Scan for the cell matching the given text and deliver its [X, Y] coordinate at center. 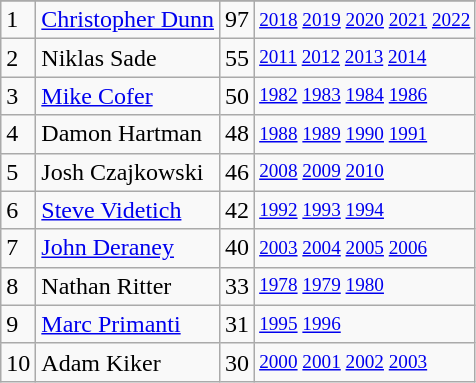
1978 1979 1980 [365, 286]
1982 1983 1984 1986 [365, 96]
2 [18, 58]
30 [238, 362]
10 [18, 362]
48 [238, 134]
2000 2001 2002 2003 [365, 362]
97 [238, 20]
55 [238, 58]
40 [238, 248]
46 [238, 172]
5 [18, 172]
2003 2004 2005 2006 [365, 248]
9 [18, 324]
6 [18, 210]
1 [18, 20]
Damon Hartman [128, 134]
John Deraney [128, 248]
8 [18, 286]
1995 1996 [365, 324]
Marc Primanti [128, 324]
42 [238, 210]
Nathan Ritter [128, 286]
3 [18, 96]
31 [238, 324]
Steve Videtich [128, 210]
Adam Kiker [128, 362]
1992 1993 1994 [365, 210]
Christopher Dunn [128, 20]
33 [238, 286]
Niklas Sade [128, 58]
2018 2019 2020 2021 2022 [365, 20]
4 [18, 134]
50 [238, 96]
Mike Cofer [128, 96]
7 [18, 248]
Josh Czajkowski [128, 172]
2011 2012 2013 2014 [365, 58]
1988 1989 1990 1991 [365, 134]
2008 2009 2010 [365, 172]
